Search for the cell housing the specified text and yield its [x, y] center coordinate. 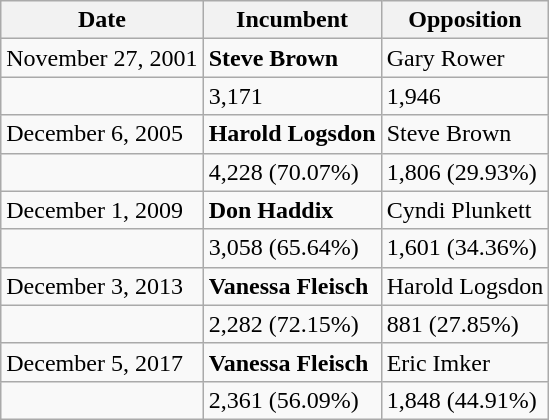
2,282 (72.15%) [292, 324]
November 27, 2001 [102, 58]
Opposition [465, 20]
1,946 [465, 96]
1,601 (34.36%) [465, 248]
Incumbent [292, 20]
December 5, 2017 [102, 362]
December 6, 2005 [102, 134]
1,806 (29.93%) [465, 172]
4,228 (70.07%) [292, 172]
2,361 (56.09%) [292, 400]
3,171 [292, 96]
Don Haddix [292, 210]
December 3, 2013 [102, 286]
December 1, 2009 [102, 210]
Date [102, 20]
3,058 (65.64%) [292, 248]
1,848 (44.91%) [465, 400]
Gary Rower [465, 58]
Eric Imker [465, 362]
Cyndi Plunkett [465, 210]
881 (27.85%) [465, 324]
